Determine the [x, y] coordinate at the center of the cell enclosing the given text.  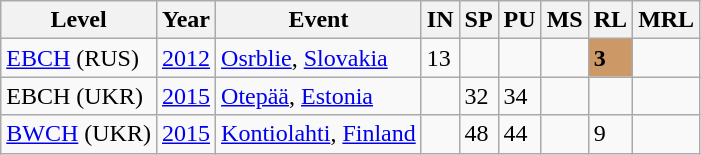
Osrblie, Slovakia [319, 58]
Year [186, 20]
9 [610, 134]
RL [610, 20]
34 [520, 96]
EBCH (RUS) [79, 58]
PU [520, 20]
IN [440, 20]
48 [478, 134]
MS [564, 20]
3 [610, 58]
BWCH (UKR) [79, 134]
Event [319, 20]
SP [478, 20]
13 [440, 58]
EBCH (UKR) [79, 96]
Level [79, 20]
Otepää, Estonia [319, 96]
32 [478, 96]
Kontiolahti, Finland [319, 134]
2012 [186, 58]
44 [520, 134]
MRL [666, 20]
